Identify which cell holds the provided text, then report its (x, y) central coordinate. 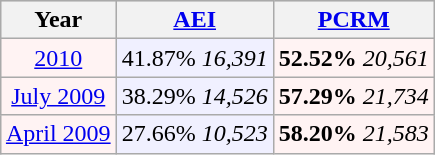
58.20% 21,583 (354, 134)
AEI (194, 20)
April 2009 (58, 134)
Year (58, 20)
July 2009 (58, 96)
38.29% 14,526 (194, 96)
57.29% 21,734 (354, 96)
PCRM (354, 20)
41.87% 16,391 (194, 58)
52.52% 20,561 (354, 58)
2010 (58, 58)
27.66% 10,523 (194, 134)
